Find where the given text appears and provide that cell's center as (X, Y) coordinate. 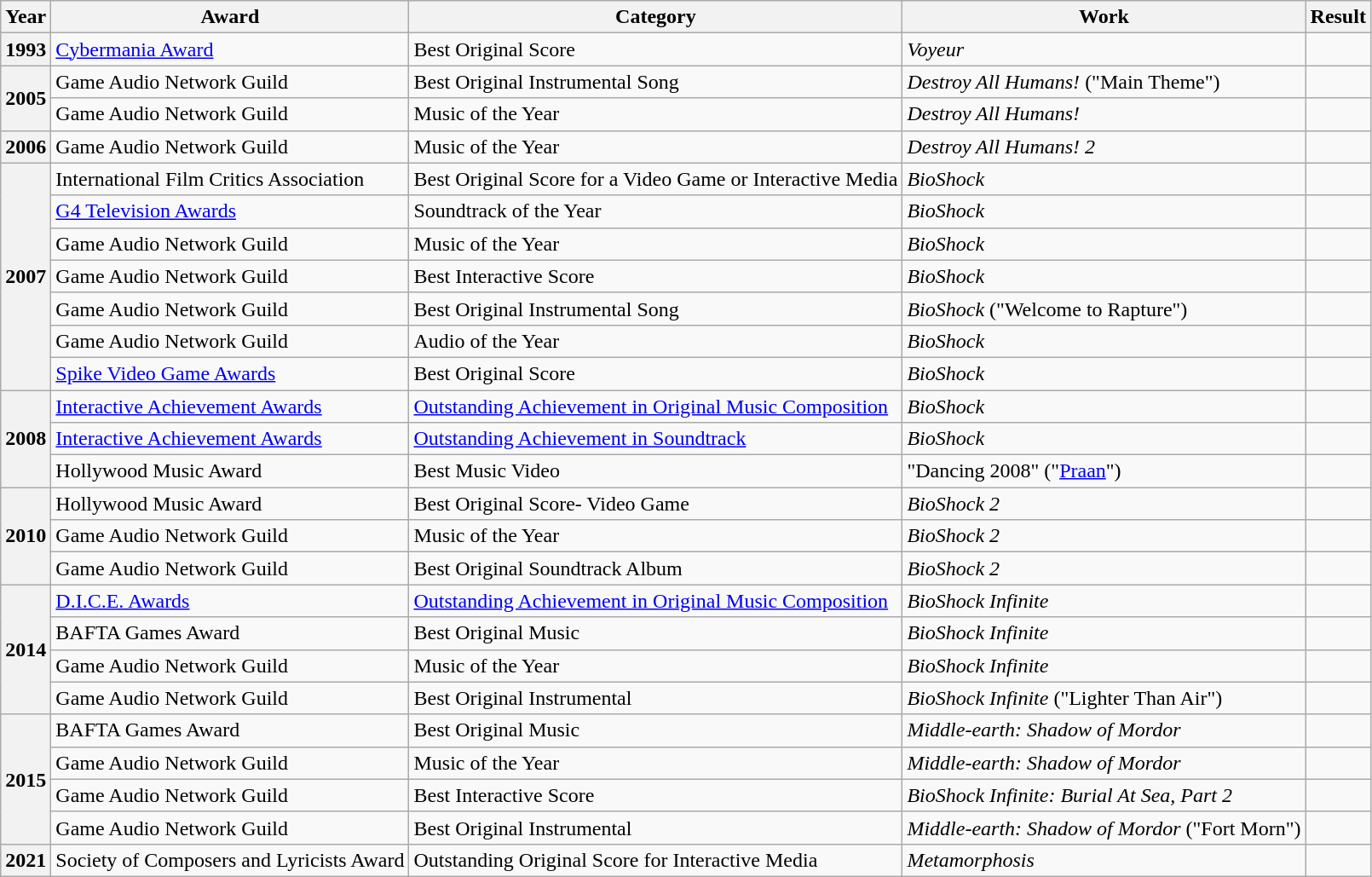
2010 (26, 536)
International Film Critics Association (230, 179)
BioShock Infinite: Burial At Sea, Part 2 (1104, 795)
Society of Composers and Lyricists Award (230, 860)
Voyeur (1104, 49)
Cybermania Award (230, 49)
G4 Television Awards (230, 211)
Outstanding Original Score for Interactive Media (656, 860)
BioShock Infinite ("Lighter Than Air") (1104, 698)
2015 (26, 779)
Category (656, 17)
BioShock ("Welcome to Rapture") (1104, 309)
Best Original Score for a Video Game or Interactive Media (656, 179)
2005 (26, 98)
Best Original Soundtrack Album (656, 568)
2006 (26, 147)
Award (230, 17)
Destroy All Humans! ("Main Theme") (1104, 82)
Destroy All Humans! 2 (1104, 147)
2007 (26, 276)
Destroy All Humans! (1104, 114)
Middle-earth: Shadow of Mordor ("Fort Morn") (1104, 828)
Soundtrack of the Year (656, 211)
2021 (26, 860)
Year (26, 17)
Work (1104, 17)
Outstanding Achievement in Soundtrack (656, 439)
Best Original Score- Video Game (656, 504)
D.I.C.E. Awards (230, 601)
"Dancing 2008" ("Praan") (1104, 471)
Audio of the Year (656, 341)
Result (1338, 17)
2008 (26, 439)
2014 (26, 649)
Metamorphosis (1104, 860)
1993 (26, 49)
Spike Video Game Awards (230, 373)
Best Music Video (656, 471)
